Return the (X, Y) coordinate for the center point of the cell that contains the specified text.  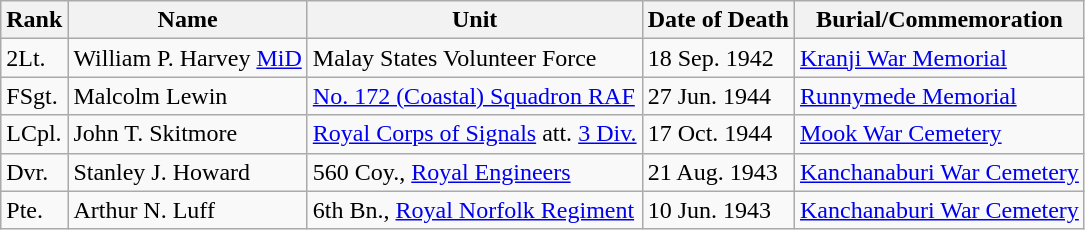
560 Coy., Royal Engineers (474, 172)
Malay States Volunteer Force (474, 58)
6th Bn., Royal Norfolk Regiment (474, 210)
Malcolm Lewin (188, 96)
10 Jun. 1943 (718, 210)
Rank (34, 20)
27 Jun. 1944 (718, 96)
Pte. (34, 210)
18 Sep. 1942 (718, 58)
FSgt. (34, 96)
Royal Corps of Signals att. 3 Div. (474, 134)
Burial/Commemoration (939, 20)
Dvr. (34, 172)
Runnymede Memorial (939, 96)
Name (188, 20)
William P. Harvey MiD (188, 58)
Date of Death (718, 20)
Mook War Cemetery (939, 134)
21 Aug. 1943 (718, 172)
Kranji War Memorial (939, 58)
LCpl. (34, 134)
Unit (474, 20)
Stanley J. Howard (188, 172)
John T. Skitmore (188, 134)
17 Oct. 1944 (718, 134)
Arthur N. Luff (188, 210)
No. 172 (Coastal) Squadron RAF (474, 96)
2Lt. (34, 58)
